Extract the [X, Y] coordinate from the center of the cell holding the provided text.  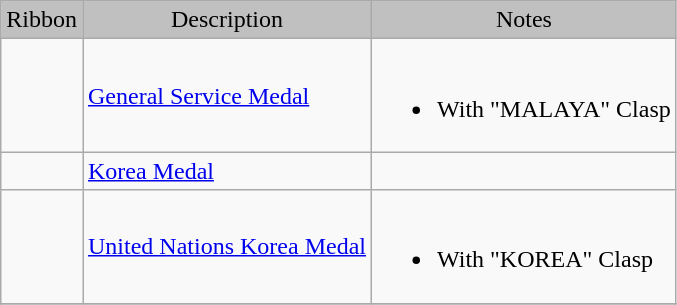
With "MALAYA" Clasp [524, 96]
General Service Medal [226, 96]
Description [226, 20]
Notes [524, 20]
United Nations Korea Medal [226, 246]
Korea Medal [226, 171]
With "KOREA" Clasp [524, 246]
Ribbon [42, 20]
